Locate the cell with the specified text and output its [X, Y] center coordinate. 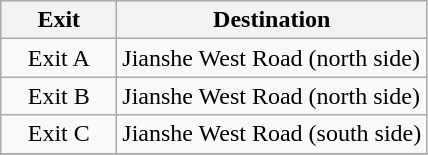
Destination [272, 20]
Exit [59, 20]
Jianshe West Road (south side) [272, 134]
Exit C [59, 134]
Exit A [59, 58]
Exit B [59, 96]
